Provide the [X, Y] coordinate of the cell's center where the given text is located.  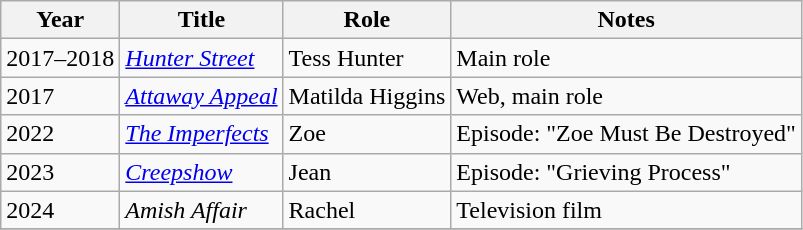
Episode: "Zoe Must Be Destroyed" [626, 134]
Main role [626, 58]
Attaway Appeal [202, 96]
2024 [60, 210]
2023 [60, 172]
Episode: "Grieving Process" [626, 172]
Web, main role [626, 96]
Zoe [367, 134]
Role [367, 20]
The Imperfects [202, 134]
2017–2018 [60, 58]
2017 [60, 96]
Creepshow [202, 172]
Jean [367, 172]
Tess Hunter [367, 58]
Amish Affair [202, 210]
Matilda Higgins [367, 96]
2022 [60, 134]
Hunter Street [202, 58]
Year [60, 20]
Title [202, 20]
Television film [626, 210]
Rachel [367, 210]
Notes [626, 20]
